Extract the (x, y) coordinate from the center of the cell holding the provided text.  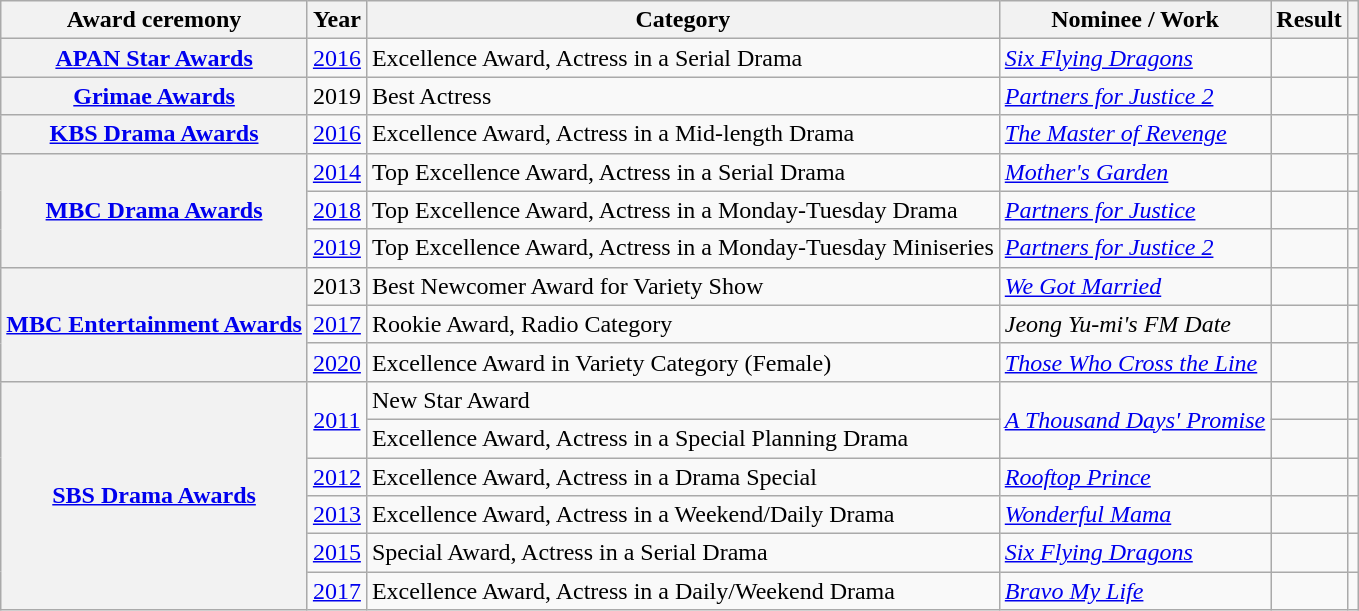
Special Award, Actress in a Serial Drama (682, 553)
Award ceremony (154, 20)
Best Newcomer Award for Variety Show (682, 286)
Excellence Award, Actress in a Weekend/Daily Drama (682, 515)
Partners for Justice (1135, 210)
Result (1309, 20)
Those Who Cross the Line (1135, 362)
We Got Married (1135, 286)
Top Excellence Award, Actress in a Monday-Tuesday Drama (682, 210)
2014 (336, 172)
2015 (336, 553)
Bravo My Life (1135, 591)
2011 (336, 419)
Top Excellence Award, Actress in a Serial Drama (682, 172)
2020 (336, 362)
APAN Star Awards (154, 58)
SBS Drama Awards (154, 495)
Year (336, 20)
Nominee / Work (1135, 20)
The Master of Revenge (1135, 134)
New Star Award (682, 400)
Mother's Garden (1135, 172)
2018 (336, 210)
Excellence Award in Variety Category (Female) (682, 362)
Grimae Awards (154, 96)
Top Excellence Award, Actress in a Monday-Tuesday Miniseries (682, 248)
MBC Drama Awards (154, 210)
Rookie Award, Radio Category (682, 324)
Excellence Award, Actress in a Daily/Weekend Drama (682, 591)
MBC Entertainment Awards (154, 324)
Category (682, 20)
Excellence Award, Actress in a Special Planning Drama (682, 438)
Excellence Award, Actress in a Drama Special (682, 477)
Jeong Yu-mi's FM Date (1135, 324)
Excellence Award, Actress in a Serial Drama (682, 58)
Best Actress (682, 96)
Rooftop Prince (1135, 477)
KBS Drama Awards (154, 134)
A Thousand Days' Promise (1135, 419)
Wonderful Mama (1135, 515)
Excellence Award, Actress in a Mid-length Drama (682, 134)
2012 (336, 477)
